For the text-containing cell, return its midpoint in [x, y] coordinate format. 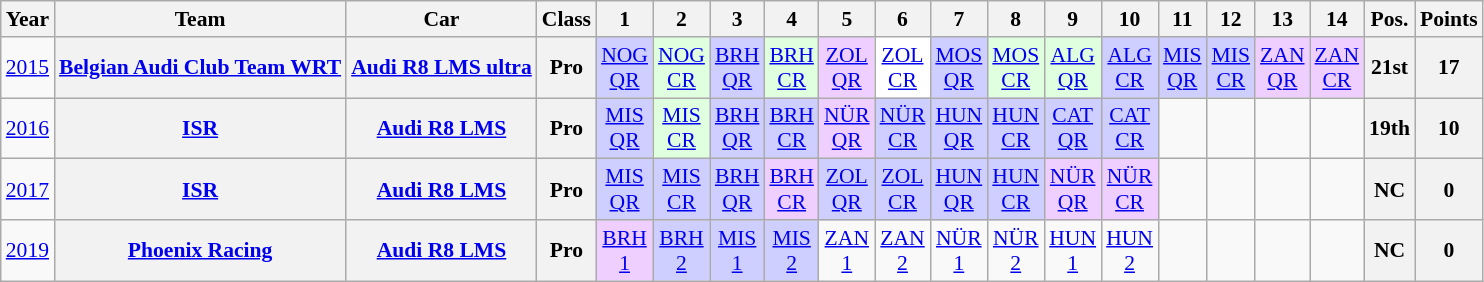
NÜR2 [1016, 250]
11 [1182, 19]
2019 [28, 250]
14 [1337, 19]
Belgian Audi Club Team WRT [200, 68]
21st [1390, 68]
ALGQR [1072, 68]
2016 [28, 128]
Audi R8 LMS ultra [442, 68]
NÜR1 [958, 250]
7 [958, 19]
ZANCR [1337, 68]
Pos. [1390, 19]
BRH1 [624, 250]
MOSCR [1016, 68]
12 [1232, 19]
8 [1016, 19]
Class [566, 19]
ALGCR [1130, 68]
2017 [28, 190]
MIS1 [738, 250]
Car [442, 19]
2 [682, 19]
Phoenix Racing [200, 250]
NOGQR [624, 68]
MOSQR [958, 68]
Points [1449, 19]
ZANQR [1282, 68]
HUN2 [1130, 250]
HUN1 [1072, 250]
Team [200, 19]
MIS2 [792, 250]
BRH2 [682, 250]
4 [792, 19]
9 [1072, 19]
Year [28, 19]
CATQR [1072, 128]
5 [847, 19]
NOGCR [682, 68]
13 [1282, 19]
3 [738, 19]
1 [624, 19]
2015 [28, 68]
6 [903, 19]
19th [1390, 128]
ZAN2 [903, 250]
CATCR [1130, 128]
17 [1449, 68]
ZAN1 [847, 250]
